Determine the [X, Y] coordinate at the center of the cell enclosing the given text.  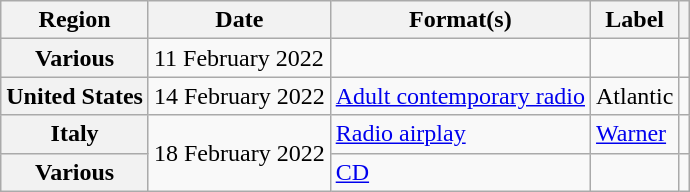
Format(s) [460, 20]
Label [635, 20]
United States [75, 96]
Adult contemporary radio [460, 96]
Italy [75, 134]
Atlantic [635, 96]
Radio airplay [460, 134]
11 February 2022 [239, 58]
Date [239, 20]
CD [460, 172]
14 February 2022 [239, 96]
18 February 2022 [239, 153]
Region [75, 20]
Warner [635, 134]
